Output the [x, y] coordinate of the center of the cell containing the given text.  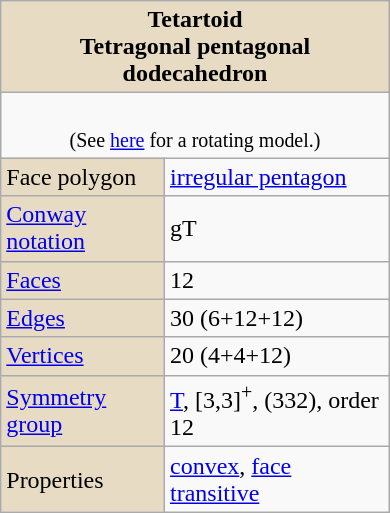
gT [276, 228]
Properties [83, 480]
Face polygon [83, 177]
irregular pentagon [276, 177]
Conway notation [83, 228]
(See here for a rotating model.) [195, 126]
20 (4+4+12) [276, 356]
30 (6+12+12) [276, 318]
TetartoidTetragonal pentagonal dodecahedron [195, 47]
convex, face transitive [276, 480]
Symmetry group [83, 411]
Vertices [83, 356]
12 [276, 280]
T, [3,3]+, (332), order 12 [276, 411]
Edges [83, 318]
Faces [83, 280]
